Locate the cell with the specified text and output its (X, Y) center coordinate. 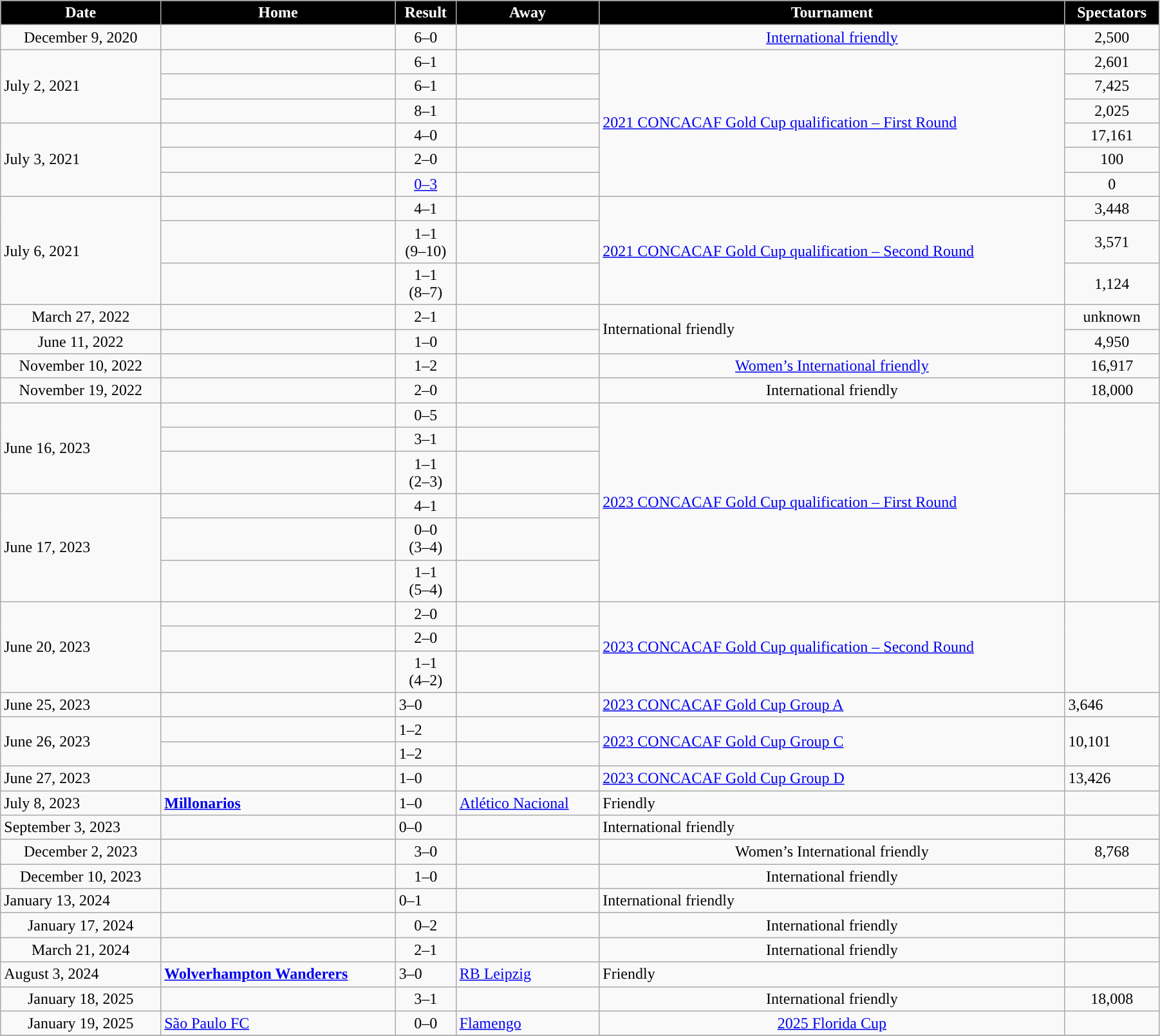
13,426 (1112, 778)
8,768 (1112, 852)
17,161 (1112, 135)
0–0(3–4) (426, 539)
3,646 (1112, 705)
4,950 (1112, 342)
August 3, 2024 (81, 974)
June 26, 2023 (81, 741)
unknown (1112, 317)
2025 Florida Cup (832, 1023)
November 10, 2022 (81, 366)
Away (528, 13)
0 (1112, 184)
1,124 (1112, 283)
December 10, 2023 (81, 876)
June 17, 2023 (81, 548)
June 20, 2023 (81, 647)
September 3, 2023 (81, 828)
Atlético Nacional (528, 802)
2023 CONCACAF Gold Cup Group D (832, 778)
0–5 (426, 415)
2023 CONCACAF Gold Cup qualification – Second Round (832, 647)
Date (81, 13)
2023 CONCACAF Gold Cup Group C (832, 741)
1–1(8–7) (426, 283)
7,425 (1112, 86)
2,500 (1112, 37)
Home (278, 13)
18,000 (1112, 391)
Millonarios (278, 802)
Wolverhampton Wanderers (278, 974)
Spectators (1112, 13)
0–3 (426, 184)
São Paulo FC (278, 1023)
March 21, 2024 (81, 950)
10,101 (1112, 741)
18,008 (1112, 999)
RB Leipzig (528, 974)
June 27, 2023 (81, 778)
Flamengo (528, 1023)
1–1(2–3) (426, 472)
2,025 (1112, 111)
January 19, 2025 (81, 1023)
1–1(9–10) (426, 242)
July 8, 2023 (81, 802)
0–1 (426, 901)
2021 CONCACAF Gold Cup qualification – First Round (832, 123)
1–1(5–4) (426, 580)
July 3, 2021 (81, 160)
December 9, 2020 (81, 37)
16,917 (1112, 366)
June 16, 2023 (81, 448)
2023 CONCACAF Gold Cup Group A (832, 705)
0–2 (426, 925)
July 2, 2021 (81, 86)
July 6, 2021 (81, 250)
2021 CONCACAF Gold Cup qualification – Second Round (832, 250)
Result (426, 13)
2023 CONCACAF Gold Cup qualification – First Round (832, 502)
3,448 (1112, 208)
December 2, 2023 (81, 852)
June 25, 2023 (81, 705)
January 18, 2025 (81, 999)
March 27, 2022 (81, 317)
January 13, 2024 (81, 901)
Tournament (832, 13)
3,571 (1112, 242)
1–1(4–2) (426, 672)
100 (1112, 160)
2,601 (1112, 62)
June 11, 2022 (81, 342)
November 19, 2022 (81, 391)
6–0 (426, 37)
8–1 (426, 111)
January 17, 2024 (81, 925)
4–0 (426, 135)
